Scan for the cell matching the given text and deliver its [x, y] coordinate at center. 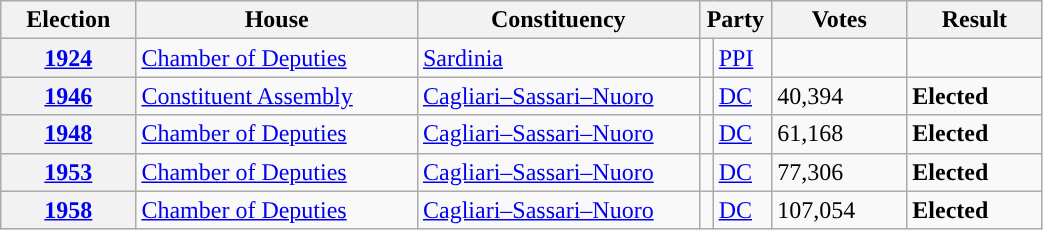
77,306 [840, 172]
PPI [742, 58]
Votes [840, 20]
Party [736, 20]
Result [974, 20]
Sardinia [558, 58]
1958 [68, 210]
107,054 [840, 210]
40,394 [840, 96]
1948 [68, 134]
1953 [68, 172]
Constituency [558, 20]
61,168 [840, 134]
1924 [68, 58]
House [277, 20]
Constituent Assembly [277, 96]
1946 [68, 96]
Election [68, 20]
